For the text-containing cell, return its midpoint in (X, Y) coordinate format. 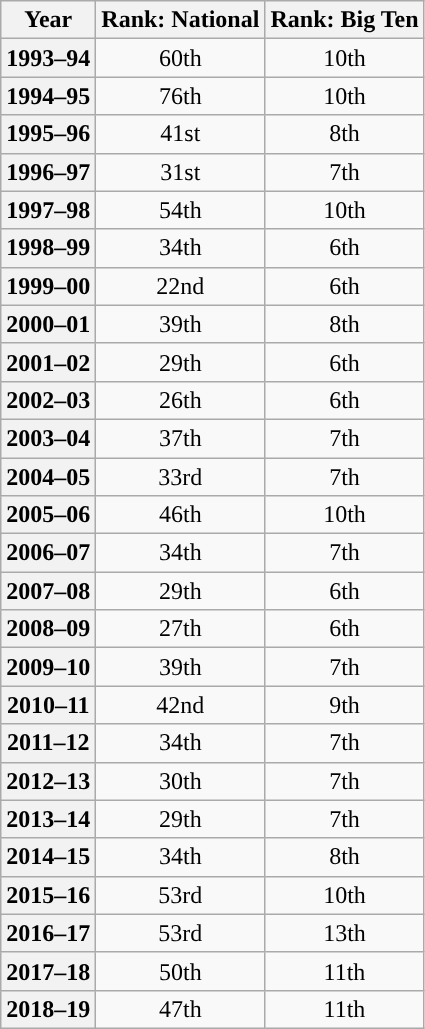
Year (48, 20)
2003–04 (48, 438)
2016–17 (48, 933)
2006–07 (48, 553)
2018–19 (48, 1009)
2000–01 (48, 324)
2007–08 (48, 591)
27th (180, 629)
60th (180, 58)
54th (180, 210)
50th (180, 971)
2009–10 (48, 667)
2002–03 (48, 400)
1995–96 (48, 134)
2011–12 (48, 743)
46th (180, 515)
22nd (180, 286)
2010–11 (48, 705)
26th (180, 400)
2013–14 (48, 819)
41st (180, 134)
1994–95 (48, 96)
2001–02 (48, 362)
76th (180, 96)
2004–05 (48, 477)
1993–94 (48, 58)
13th (344, 933)
1997–98 (48, 210)
47th (180, 1009)
1998–99 (48, 248)
1996–97 (48, 172)
2015–16 (48, 895)
33rd (180, 477)
9th (344, 705)
2012–13 (48, 781)
Rank: National (180, 20)
Rank: Big Ten (344, 20)
42nd (180, 705)
2008–09 (48, 629)
2017–18 (48, 971)
2005–06 (48, 515)
30th (180, 781)
2014–15 (48, 857)
37th (180, 438)
1999–00 (48, 286)
31st (180, 172)
